Locate the cell with the specified text and output its (x, y) center coordinate. 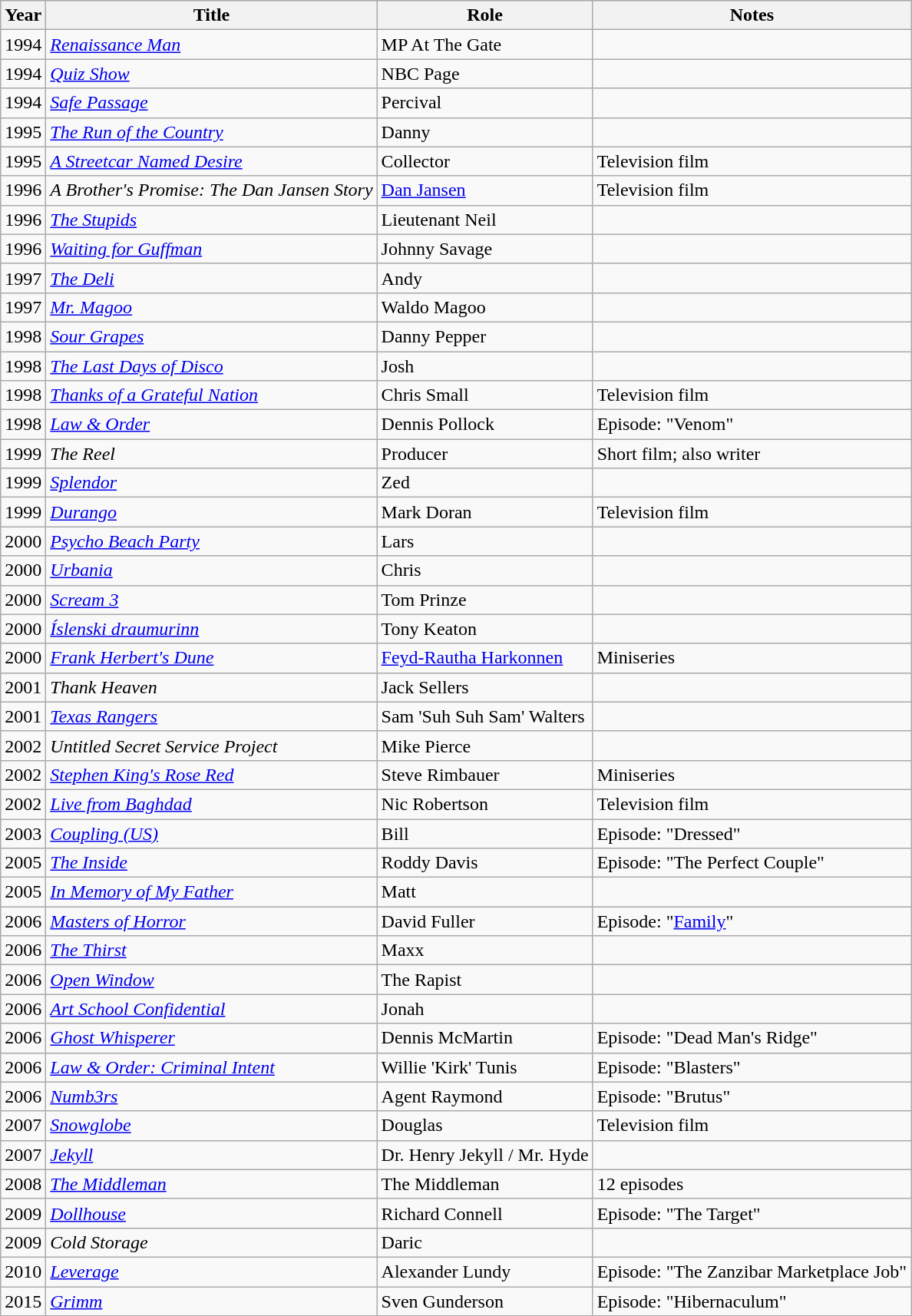
Daric (485, 1242)
Johnny Savage (485, 249)
Ghost Whisperer (212, 1038)
Jack Sellers (485, 687)
Mark Doran (485, 512)
Episode: "Dead Man's Ridge" (752, 1038)
The Deli (212, 278)
Mike Pierce (485, 746)
12 episodes (752, 1184)
Sam 'Suh Suh Sam' Walters (485, 716)
2015 (23, 1301)
Lieutenant Neil (485, 220)
Law & Order: Criminal Intent (212, 1067)
Notes (752, 15)
Thank Heaven (212, 687)
Role (485, 15)
Episode: "Venom" (752, 425)
Cold Storage (212, 1242)
Percival (485, 103)
Open Window (212, 980)
Steve Rimbauer (485, 775)
Episode: "The Target" (752, 1213)
Masters of Horror (212, 921)
Richard Connell (485, 1213)
The Reel (212, 454)
Stephen King's Rose Red (212, 775)
The Inside (212, 863)
Short film; also writer (752, 454)
Title (212, 15)
Collector (485, 161)
Splendor (212, 483)
Urbania (212, 570)
Thanks of a Grateful Nation (212, 395)
Douglas (485, 1126)
Episode: "Family" (752, 921)
Producer (485, 454)
The Stupids (212, 220)
Dr. Henry Jekyll / Mr. Hyde (485, 1155)
Waldo Magoo (485, 307)
Episode: "The Zanzibar Marketplace Job" (752, 1271)
Zed (485, 483)
Quiz Show (212, 74)
Josh (485, 366)
Maxx (485, 951)
Feyd-Rautha Harkonnen (485, 658)
Psycho Beach Party (212, 541)
Durango (212, 512)
Sven Gunderson (485, 1301)
Dennis McMartin (485, 1038)
Chris (485, 570)
Episode: "Brutus" (752, 1096)
Sour Grapes (212, 336)
Willie 'Kirk' Tunis (485, 1067)
Íslenski draumurinn (212, 629)
The Thirst (212, 951)
Art School Confidential (212, 1009)
Chris Small (485, 395)
NBC Page (485, 74)
2010 (23, 1271)
Jonah (485, 1009)
Law & Order (212, 425)
Alexander Lundy (485, 1271)
Year (23, 15)
Live from Baghdad (212, 804)
A Brother's Promise: The Dan Jansen Story (212, 190)
The Run of the Country (212, 132)
Episode: "Hibernaculum" (752, 1301)
Scream 3 (212, 600)
Waiting for Guffman (212, 249)
Grimm (212, 1301)
Episode: "Blasters" (752, 1067)
Tom Prinze (485, 600)
2008 (23, 1184)
Episode: "Dressed" (752, 833)
Bill (485, 833)
In Memory of My Father (212, 892)
David Fuller (485, 921)
Snowglobe (212, 1126)
Roddy Davis (485, 863)
Matt (485, 892)
Danny Pepper (485, 336)
Frank Herbert's Dune (212, 658)
Dollhouse (212, 1213)
Dan Jansen (485, 190)
Safe Passage (212, 103)
Leverage (212, 1271)
The Rapist (485, 980)
MP At The Gate (485, 45)
Dennis Pollock (485, 425)
Andy (485, 278)
Agent Raymond (485, 1096)
Lars (485, 541)
2003 (23, 833)
A Streetcar Named Desire (212, 161)
Coupling (US) (212, 833)
Danny (485, 132)
Jekyll (212, 1155)
Renaissance Man (212, 45)
Numb3rs (212, 1096)
Tony Keaton (485, 629)
The Last Days of Disco (212, 366)
Episode: "The Perfect Couple" (752, 863)
Mr. Magoo (212, 307)
Untitled Secret Service Project (212, 746)
Texas Rangers (212, 716)
Nic Robertson (485, 804)
